Pinpoint the cell where the given text exists, returning its (X, Y) midpoint coordinate. 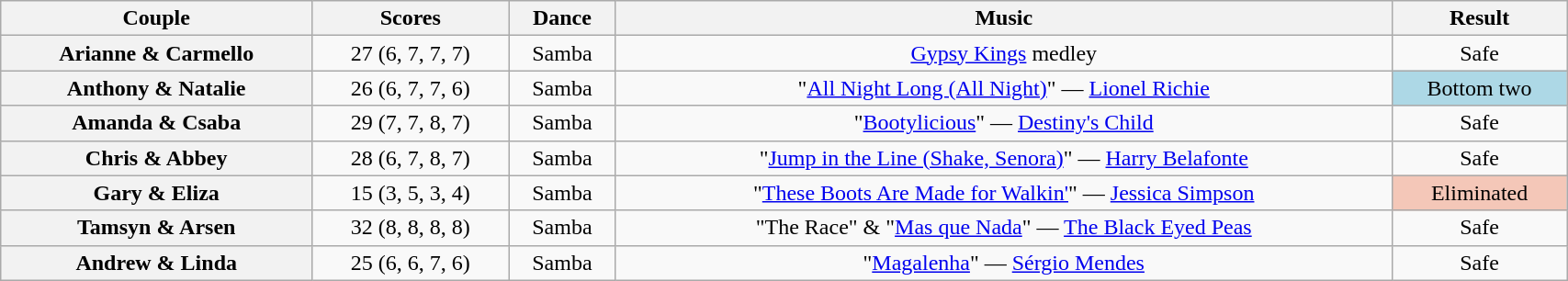
"The Race" & "Mas que Nada" — The Black Eyed Peas (1004, 228)
Couple (156, 18)
15 (3, 5, 3, 4) (411, 193)
"All Night Long (All Night)" — Lionel Richie (1004, 88)
Amanda & Csaba (156, 123)
Gary & Eliza (156, 193)
Eliminated (1480, 193)
"These Boots Are Made for Walkin'" — Jessica Simpson (1004, 193)
Chris & Abbey (156, 158)
"Jump in the Line (Shake, Senora)" — Harry Belafonte (1004, 158)
Dance (562, 18)
Bottom two (1480, 88)
Result (1480, 18)
Anthony & Natalie (156, 88)
32 (8, 8, 8, 8) (411, 228)
Gypsy Kings medley (1004, 53)
"Bootylicious" — Destiny's Child (1004, 123)
"Magalenha" — Sérgio Mendes (1004, 263)
Arianne & Carmello (156, 53)
Music (1004, 18)
Andrew & Linda (156, 263)
Tamsyn & Arsen (156, 228)
28 (6, 7, 8, 7) (411, 158)
25 (6, 6, 7, 6) (411, 263)
27 (6, 7, 7, 7) (411, 53)
Scores (411, 18)
29 (7, 7, 8, 7) (411, 123)
26 (6, 7, 7, 6) (411, 88)
